Search for the cell housing the specified text and yield its [X, Y] center coordinate. 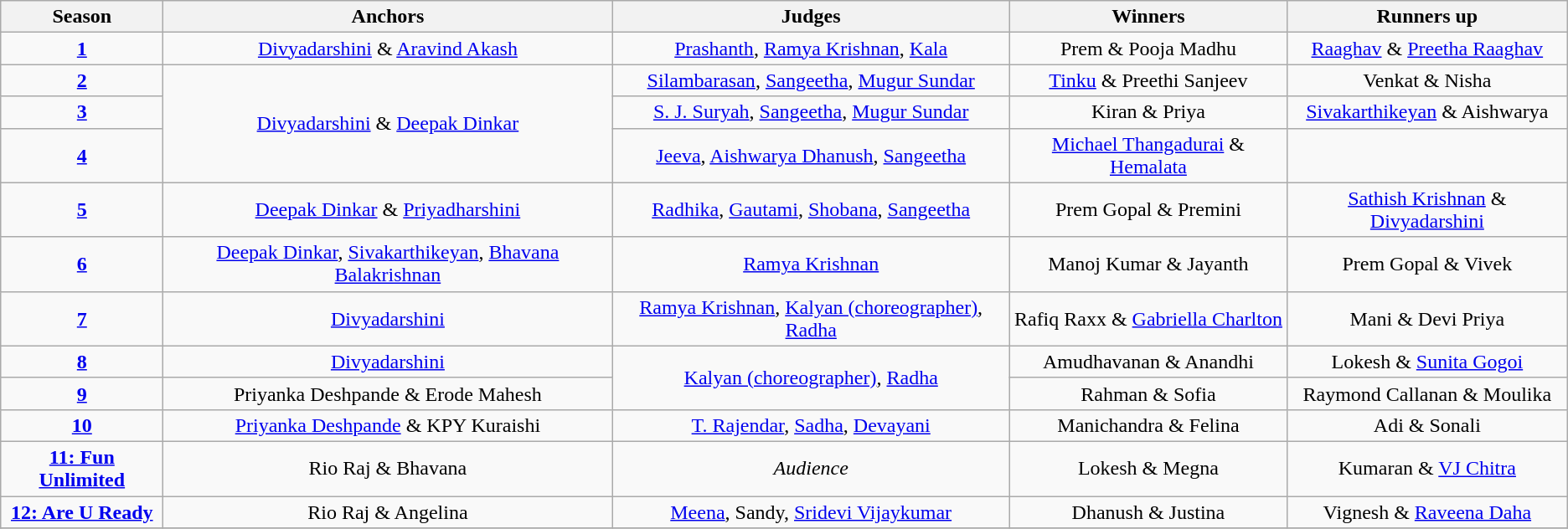
Tinku & Preethi Sanjeev [1148, 80]
Judges [811, 17]
Anchors [388, 17]
Priyanka Deshpande & Erode Mahesh [388, 393]
Radhika, Gautami, Shobana, Sangeetha [811, 209]
Sathish Krishnan & Divyadarshini [1427, 209]
Manichandra & Felina [1148, 425]
Lokesh & Megna [1148, 469]
7 [82, 318]
Prashanth, Ramya Krishnan, Kala [811, 49]
Raymond Callanan & Moulika [1427, 393]
2 [82, 80]
Prem Gopal & Premini [1148, 209]
4 [82, 156]
Kumaran & VJ Chitra [1427, 469]
3 [82, 112]
11: Fun Unlimited [82, 469]
Lokesh & Sunita Gogoi [1427, 362]
Ramya Krishnan [811, 264]
9 [82, 393]
Kalyan (choreographer), Radha [811, 377]
Amudhavanan & Anandhi [1148, 362]
Winners [1148, 17]
Dhanush & Justina [1148, 511]
Manoj Kumar & Jayanth [1148, 264]
12: Are U Ready [82, 511]
Rafiq Raxx & Gabriella Charlton [1148, 318]
Sivakarthikeyan & Aishwarya [1427, 112]
8 [82, 362]
Prem Gopal & Vivek [1427, 264]
Meena, Sandy, Sridevi Vijaykumar [811, 511]
Silambarasan, Sangeetha, Mugur Sundar [811, 80]
Michael Thangadurai & Hemalata [1148, 156]
Priyanka Deshpande & KPY Kuraishi [388, 425]
Mani & Devi Priya [1427, 318]
Rahman & Sofia [1148, 393]
Vignesh & Raveena Daha [1427, 511]
Raaghav & Preetha Raaghav [1427, 49]
Deepak Dinkar, Sivakarthikeyan, Bhavana Balakrishnan [388, 264]
Divyadarshini & Aravind Akash [388, 49]
Ramya Krishnan, Kalyan (choreographer), Radha [811, 318]
Deepak Dinkar & Priyadharshini [388, 209]
Audience [811, 469]
1 [82, 49]
Jeeva, Aishwarya Dhanush, Sangeetha [811, 156]
5 [82, 209]
T. Rajendar, Sadha, Devayani [811, 425]
S. J. Suryah, Sangeetha, Mugur Sundar [811, 112]
10 [82, 425]
Prem & Pooja Madhu [1148, 49]
Adi & Sonali [1427, 425]
Divyadarshini & Deepak Dinkar [388, 124]
Kiran & Priya [1148, 112]
Venkat & Nisha [1427, 80]
Rio Raj & Bhavana [388, 469]
Runners up [1427, 17]
Season [82, 17]
6 [82, 264]
Rio Raj & Angelina [388, 511]
